For the text-containing cell, return its midpoint in (x, y) coordinate format. 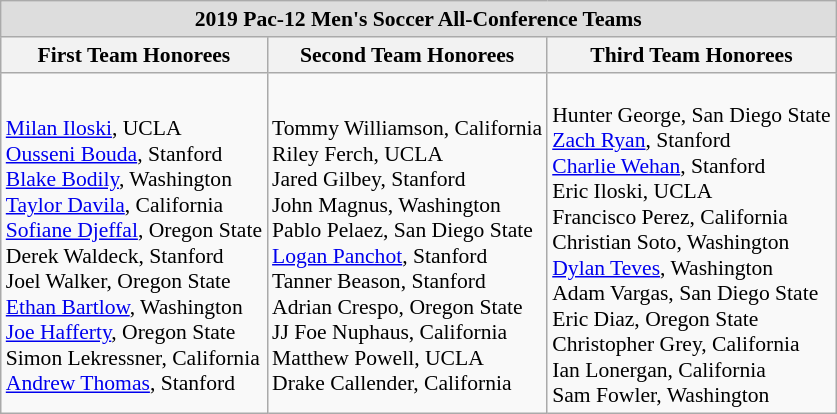
Third Team Honorees (691, 55)
Second Team Honorees (407, 55)
First Team Honorees (134, 55)
2019 Pac-12 Men's Soccer All-Conference Teams (418, 19)
